Return [x, y] of the center of cell containing provided text 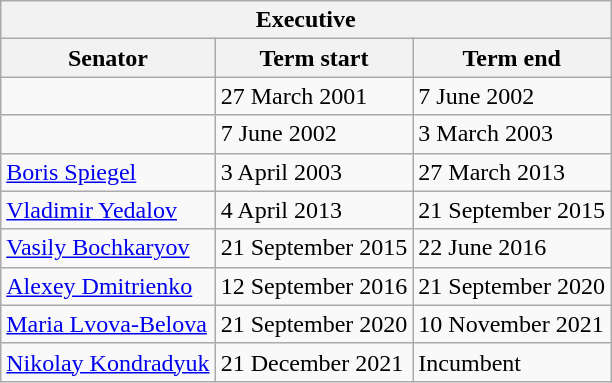
10 November 2021 [512, 324]
Senator [108, 58]
Maria Lvova-Belova [108, 324]
21 December 2021 [314, 362]
Nikolay Kondradyuk [108, 362]
Alexey Dmitrienko [108, 286]
Incumbent [512, 362]
Term start [314, 58]
Executive [306, 20]
Term end [512, 58]
Vladimir Yedalov [108, 210]
4 April 2013 [314, 210]
3 April 2003 [314, 172]
27 March 2001 [314, 96]
Vasily Bochkaryov [108, 248]
27 March 2013 [512, 172]
Boris Spiegel [108, 172]
3 March 2003 [512, 134]
12 September 2016 [314, 286]
22 June 2016 [512, 248]
